Pinpoint the cell where the given text exists, returning its [X, Y] midpoint coordinate. 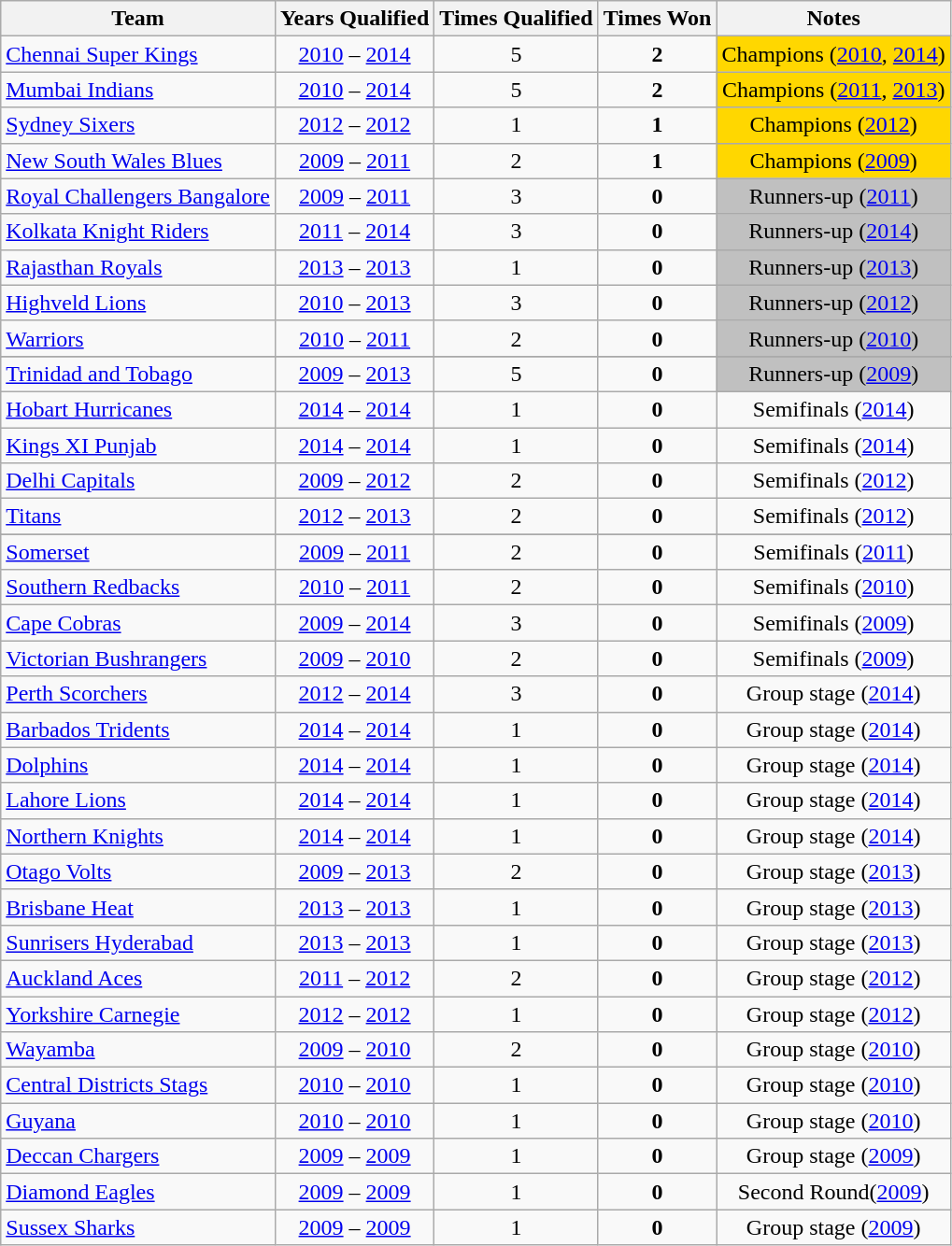
Highveld Lions [138, 303]
2012 – 2013 [354, 517]
Cape Cobras [138, 623]
Runners-up (2011) [833, 196]
Semifinals (2011) [833, 552]
Years Qualified [354, 19]
Lahore Lions [138, 800]
Second Round(2009) [833, 1192]
Trinidad and Tobago [138, 374]
Guyana [138, 1121]
Sydney Sixers [138, 125]
Victorian Bushrangers [138, 658]
2009 – 2012 [354, 481]
Wayamba [138, 1050]
2010 – 2013 [354, 303]
Champions (2009) [833, 161]
Sunrisers Hyderabad [138, 942]
Somerset [138, 552]
Sussex Sharks [138, 1227]
Central Districts Stags [138, 1085]
Barbados Tridents [138, 729]
Runners-up (2014) [833, 232]
Southern Redbacks [138, 588]
Chennai Super Kings [138, 54]
2011 – 2014 [354, 232]
Otago Volts [138, 871]
Semifinals (2010) [833, 588]
Auckland Aces [138, 978]
Champions (2011, 2013) [833, 90]
Team [138, 19]
Hobart Hurricanes [138, 409]
Perth Scorchers [138, 694]
Rajasthan Royals [138, 267]
Kings XI Punjab [138, 446]
Champions (2010, 2014) [833, 54]
2012 – 2014 [354, 694]
Northern Knights [138, 836]
Deccan Chargers [138, 1156]
Warriors [138, 338]
Brisbane Heat [138, 907]
Delhi Capitals [138, 481]
Times Won [658, 19]
New South Wales Blues [138, 161]
Runners-up (2012) [833, 303]
Runners-up (2010) [833, 338]
Mumbai Indians [138, 90]
Times Qualified [516, 19]
2011 – 2012 [354, 978]
Dolphins [138, 765]
Diamond Eagles [138, 1192]
Titans [138, 517]
Kolkata Knight Riders [138, 232]
Yorkshire Carnegie [138, 1013]
Runners-up (2009) [833, 374]
Champions (2012) [833, 125]
Royal Challengers Bangalore [138, 196]
Runners-up (2013) [833, 267]
Notes [833, 19]
2009 – 2014 [354, 623]
